Scan for the cell matching the given text and deliver its (x, y) coordinate at center. 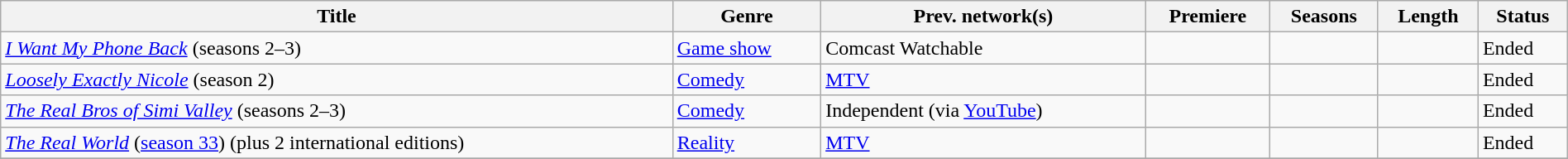
Game show (746, 48)
Premiere (1207, 17)
Loosely Exactly Nicole (season 2) (337, 79)
Reality (746, 142)
The Real World (season 33) (plus 2 international editions) (337, 142)
Seasons (1325, 17)
Length (1427, 17)
I Want My Phone Back (seasons 2–3) (337, 48)
Status (1523, 17)
Independent (via YouTube) (984, 111)
Comcast Watchable (984, 48)
The Real Bros of Simi Valley (seasons 2–3) (337, 111)
Genre (746, 17)
Title (337, 17)
Prev. network(s) (984, 17)
